Locate the cell with the specified text and output its [x, y] center coordinate. 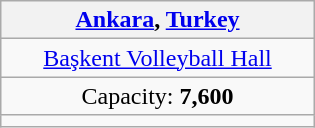
Ankara, Turkey [158, 20]
Capacity: 7,600 [158, 96]
Başkent Volleyball Hall [158, 58]
